Determine the (X, Y) coordinate at the center of the cell enclosing the given text.  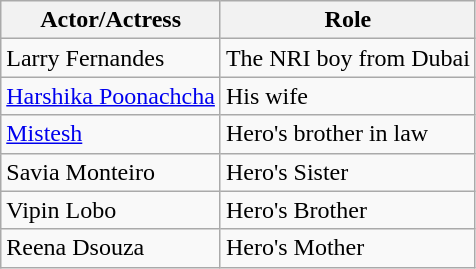
Hero's Brother (348, 210)
His wife (348, 96)
Mistesh (111, 134)
Vipin Lobo (111, 210)
Reena Dsouza (111, 248)
Actor/Actress (111, 20)
Harshika Poonachcha (111, 96)
Role (348, 20)
Savia Monteiro (111, 172)
Larry Fernandes (111, 58)
Hero's brother in law (348, 134)
Hero's Mother (348, 248)
Hero's Sister (348, 172)
The NRI boy from Dubai (348, 58)
